Identify which cell holds the provided text, then report its (x, y) central coordinate. 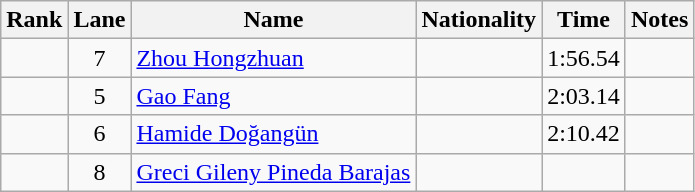
Name (274, 20)
5 (100, 96)
2:10.42 (584, 134)
Lane (100, 20)
Nationality (479, 20)
1:56.54 (584, 58)
Greci Gileny Pineda Barajas (274, 172)
7 (100, 58)
2:03.14 (584, 96)
6 (100, 134)
Hamide Doğangün (274, 134)
Gao Fang (274, 96)
8 (100, 172)
Rank (34, 20)
Time (584, 20)
Notes (659, 20)
Zhou Hongzhuan (274, 58)
